From the cell containing the given text, extract its center point as [x, y] coordinate. 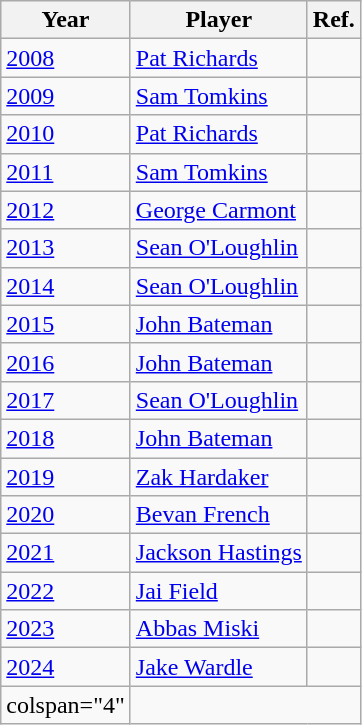
2022 [66, 591]
Bevan French [218, 515]
2016 [66, 362]
2008 [66, 58]
2019 [66, 477]
2009 [66, 96]
2011 [66, 172]
Jai Field [218, 591]
colspan="4" [66, 705]
Jackson Hastings [218, 553]
Jake Wardle [218, 667]
George Carmont [218, 210]
Abbas Miski [218, 629]
2013 [66, 248]
2014 [66, 286]
2024 [66, 667]
Ref. [334, 20]
Year [66, 20]
Zak Hardaker [218, 477]
2021 [66, 553]
2020 [66, 515]
2018 [66, 438]
2010 [66, 134]
Player [218, 20]
2012 [66, 210]
2015 [66, 324]
2023 [66, 629]
2017 [66, 400]
